Search for the cell housing the specified text and yield its (x, y) center coordinate. 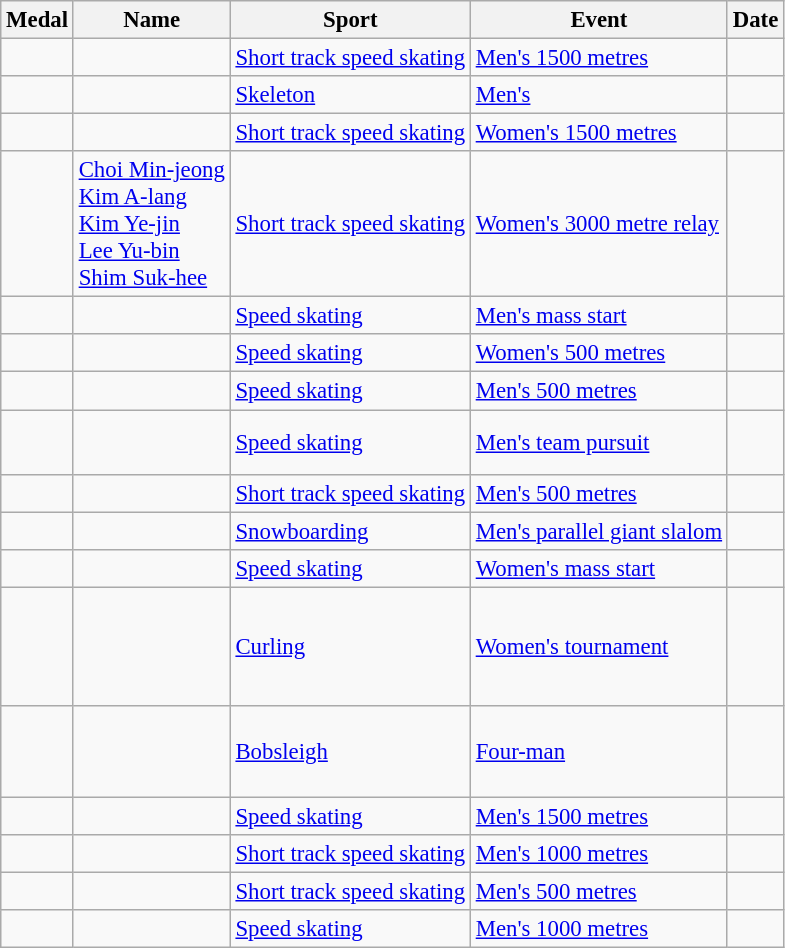
Event (598, 20)
Bobsleigh (350, 752)
Curling (350, 646)
Choi Min-jeongKim A-langKim Ye-jinLee Yu-binShim Suk-hee (152, 224)
Medal (38, 20)
Snowboarding (350, 531)
Women's 3000 metre relay (598, 224)
Women's 1500 metres (598, 133)
Men's (598, 95)
Women's mass start (598, 568)
Men's parallel giant slalom (598, 531)
Women's tournament (598, 646)
Date (755, 20)
Men's team pursuit (598, 442)
Name (152, 20)
Men's mass start (598, 316)
Skeleton (350, 95)
Four-man (598, 752)
Sport (350, 20)
Women's 500 metres (598, 353)
